Pinpoint the cell where the given text exists, returning its (x, y) midpoint coordinate. 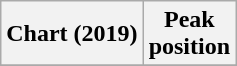
Peakposition (189, 34)
Chart (2019) (72, 34)
